Capture the cell that displays the provided text and extract its (x, y) central coordinate. 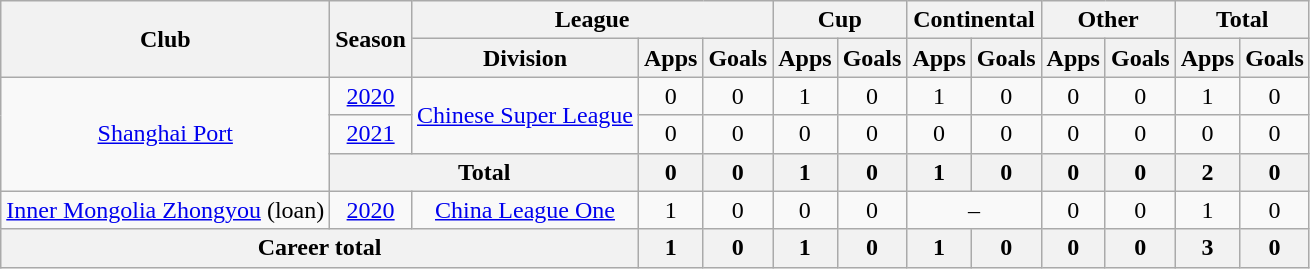
Club (166, 39)
Chinese Super League (524, 115)
Continental (974, 20)
Division (524, 58)
League (592, 20)
3 (1207, 248)
– (974, 210)
Season (371, 39)
China League One (524, 210)
Inner Mongolia Zhongyou (loan) (166, 210)
Other (1108, 20)
Career total (320, 248)
Cup (840, 20)
2 (1207, 172)
Shanghai Port (166, 134)
2021 (371, 134)
